For the text-containing cell, return its midpoint in (X, Y) coordinate format. 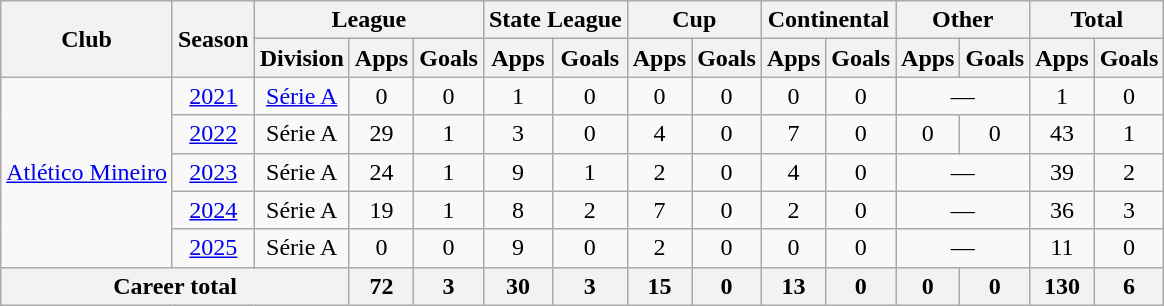
Division (302, 58)
15 (659, 286)
Total (1097, 20)
24 (381, 172)
2023 (213, 172)
36 (1062, 210)
Career total (176, 286)
8 (518, 210)
Season (213, 39)
130 (1062, 286)
13 (793, 286)
Other (963, 20)
2024 (213, 210)
Atlético Mineiro (87, 172)
Cup (694, 20)
30 (518, 286)
Continental (828, 20)
League (368, 20)
19 (381, 210)
2025 (213, 248)
2021 (213, 96)
43 (1062, 134)
29 (381, 134)
Club (87, 39)
6 (1129, 286)
72 (381, 286)
State League (555, 20)
2022 (213, 134)
11 (1062, 248)
39 (1062, 172)
